Provide the (x, y) coordinate of the cell's center where the given text is located.  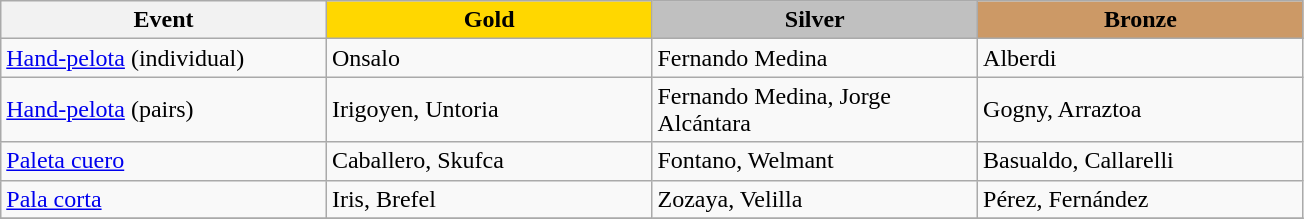
Hand-pelota (pairs) (164, 110)
Event (164, 20)
Fernando Medina, Jorge Alcántara (815, 110)
Paleta cuero (164, 161)
Bronze (1141, 20)
Silver (815, 20)
Gogny, Arraztoa (1141, 110)
Caballero, Skufca (489, 161)
Onsalo (489, 58)
Pérez, Fernández (1141, 199)
Fontano, Welmant (815, 161)
Alberdi (1141, 58)
Basualdo, Callarelli (1141, 161)
Hand-pelota (individual) (164, 58)
Irigoyen, Untoria (489, 110)
Pala corta (164, 199)
Zozaya, Velilla (815, 199)
Fernando Medina (815, 58)
Iris, Brefel (489, 199)
Gold (489, 20)
